Capture the cell that displays the provided text and extract its (x, y) central coordinate. 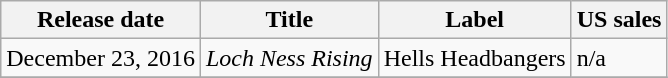
Loch Ness Rising (289, 58)
Release date (101, 20)
US sales (619, 20)
Title (289, 20)
n/a (619, 58)
Label (474, 20)
December 23, 2016 (101, 58)
Hells Headbangers (474, 58)
